Detect which cell encompasses the target text, then output its (X, Y) center coordinate. 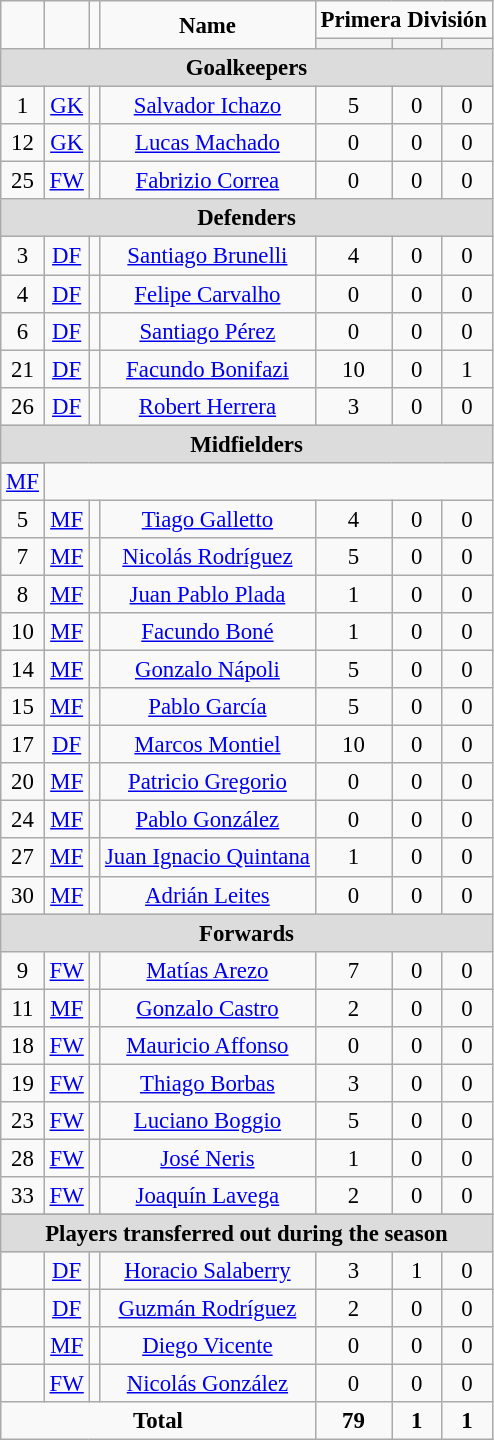
27 (23, 858)
Lucas Machado (208, 143)
Players transferred out during the season (246, 1234)
Joaquín Lavega (208, 1196)
Diego Vicente (208, 1346)
Goalkeepers (246, 68)
Nicolás González (208, 1384)
Defenders (246, 219)
24 (23, 820)
Facundo Boné (208, 632)
23 (23, 1121)
Thiago Borbas (208, 1083)
28 (23, 1158)
Santiago Brunelli (208, 256)
Matías Arezo (208, 970)
Juan Pablo Plada (208, 594)
26 (23, 406)
14 (23, 670)
Total (158, 1421)
18 (23, 1046)
19 (23, 1083)
Guzmán Rodríguez (208, 1309)
79 (353, 1421)
Name (208, 25)
Patricio Gregorio (208, 782)
Tiago Galletto (208, 519)
Luciano Boggio (208, 1121)
Gonzalo Nápoli (208, 670)
6 (23, 331)
Fabrizio Correa (208, 181)
30 (23, 895)
Marcos Montiel (208, 745)
Horacio Salaberry (208, 1271)
11 (23, 1008)
Felipe Carvalho (208, 294)
Facundo Bonifazi (208, 369)
20 (23, 782)
Robert Herrera (208, 406)
15 (23, 707)
Primera División (404, 20)
9 (23, 970)
Santiago Pérez (208, 331)
25 (23, 181)
Juan Ignacio Quintana (208, 858)
Forwards (246, 933)
Pablo García (208, 707)
12 (23, 143)
José Neris (208, 1158)
Mauricio Affonso (208, 1046)
Salvador Ichazo (208, 106)
Pablo González (208, 820)
21 (23, 369)
Gonzalo Castro (208, 1008)
33 (23, 1196)
Nicolás Rodríguez (208, 557)
Midfielders (246, 444)
Adrián Leites (208, 895)
8 (23, 594)
17 (23, 745)
